Return (X, Y) of the center of cell containing provided text 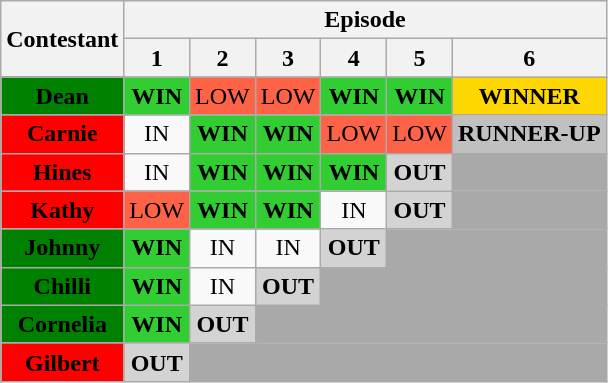
Carnie (62, 134)
Gilbert (62, 362)
2 (223, 58)
Chilli (62, 286)
Dean (62, 96)
3 (288, 58)
1 (157, 58)
Johnny (62, 248)
Cornelia (62, 324)
6 (529, 58)
Kathy (62, 210)
Episode (365, 20)
WINNER (529, 96)
RUNNER-UP (529, 134)
4 (354, 58)
Hines (62, 172)
5 (420, 58)
Contestant (62, 39)
